Pinpoint the cell where the given text exists, returning its [x, y] midpoint coordinate. 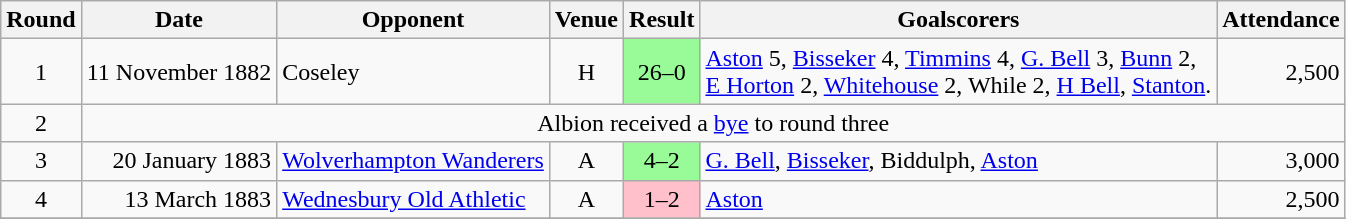
Albion received a bye to round three [713, 123]
2 [41, 123]
3,000 [1281, 161]
Aston 5, Bisseker 4, Timmins 4, G. Bell 3, Bunn 2,E Horton 2, Whitehouse 2, While 2, H Bell, Stanton. [958, 72]
Venue [586, 20]
Opponent [414, 20]
1–2 [662, 199]
26–0 [662, 72]
20 January 1883 [178, 161]
Round [41, 20]
4 [41, 199]
11 November 1882 [178, 72]
1 [41, 72]
Attendance [1281, 20]
Goalscorers [958, 20]
Wednesbury Old Athletic [414, 199]
Coseley [414, 72]
H [586, 72]
13 March 1883 [178, 199]
Date [178, 20]
Wolverhampton Wanderers [414, 161]
G. Bell, Bisseker, Biddulph, Aston [958, 161]
3 [41, 161]
Aston [958, 199]
Result [662, 20]
4–2 [662, 161]
